Pinpoint the cell where the given text exists, returning its [X, Y] midpoint coordinate. 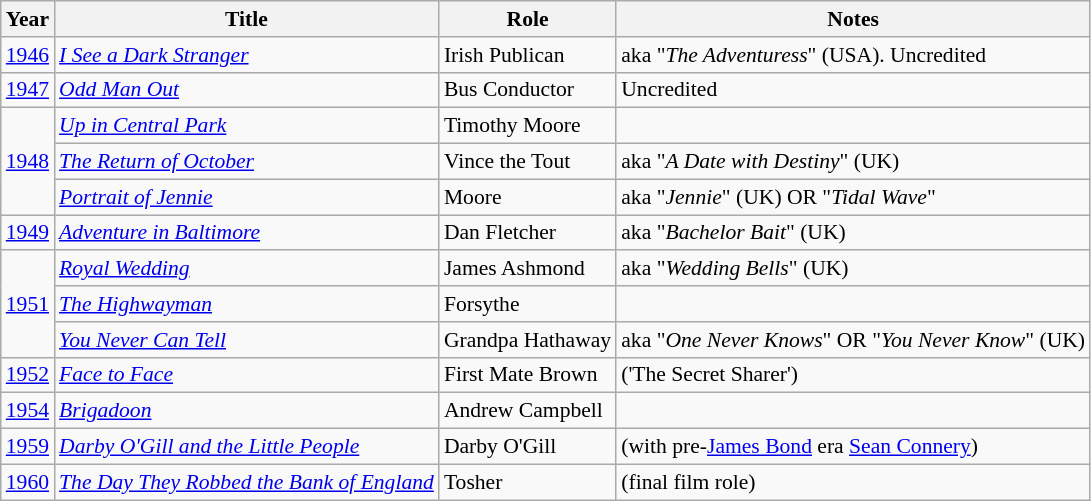
Royal Wedding [246, 269]
Odd Man Out [246, 90]
Bus Conductor [528, 90]
aka "The Adventuress" (USA). Uncredited [853, 55]
First Mate Brown [528, 375]
You Never Can Tell [246, 340]
Notes [853, 19]
Tosher [528, 482]
Moore [528, 197]
Title [246, 19]
1948 [28, 162]
Up in Central Park [246, 126]
Forsythe [528, 304]
Brigadoon [246, 411]
1949 [28, 233]
Year [28, 19]
Adventure in Baltimore [246, 233]
1954 [28, 411]
Face to Face [246, 375]
I See a Dark Stranger [246, 55]
aka "Wedding Bells" (UK) [853, 269]
1959 [28, 447]
Andrew Campbell [528, 411]
The Return of October [246, 162]
aka "One Never Knows" OR "You Never Know" (UK) [853, 340]
(with pre-James Bond era Sean Connery) [853, 447]
Darby O'Gill [528, 447]
aka "A Date with Destiny" (UK) [853, 162]
Portrait of Jennie [246, 197]
The Day They Robbed the Bank of England [246, 482]
Timothy Moore [528, 126]
1946 [28, 55]
The Highwayman [246, 304]
Darby O'Gill and the Little People [246, 447]
Vince the Tout [528, 162]
Role [528, 19]
Irish Publican [528, 55]
1952 [28, 375]
aka "Bachelor Bait" (UK) [853, 233]
Grandpa Hathaway [528, 340]
James Ashmond [528, 269]
Dan Fletcher [528, 233]
('The Secret Sharer') [853, 375]
aka "Jennie" (UK) OR "Tidal Wave" [853, 197]
(final film role) [853, 482]
Uncredited [853, 90]
1947 [28, 90]
1951 [28, 304]
1960 [28, 482]
